Return [X, Y] of the center of cell containing provided text 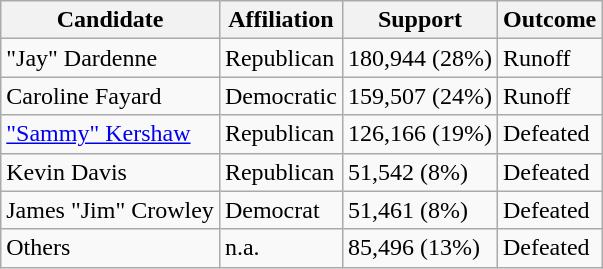
85,496 (13%) [420, 248]
180,944 (28%) [420, 58]
"Sammy" Kershaw [110, 134]
Outcome [549, 20]
51,542 (8%) [420, 172]
Others [110, 248]
126,166 (19%) [420, 134]
Candidate [110, 20]
Caroline Fayard [110, 96]
Democratic [280, 96]
James "Jim" Crowley [110, 210]
Democrat [280, 210]
159,507 (24%) [420, 96]
Support [420, 20]
"Jay" Dardenne [110, 58]
Kevin Davis [110, 172]
51,461 (8%) [420, 210]
n.a. [280, 248]
Affiliation [280, 20]
